For the text-containing cell, return its midpoint in [X, Y] coordinate format. 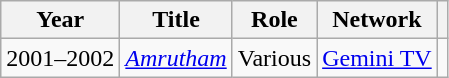
Amrutham [176, 58]
Year [60, 20]
Role [274, 20]
Various [274, 58]
Title [176, 20]
2001–2002 [60, 58]
Gemini TV [378, 58]
Network [378, 20]
